Find where the given text appears and provide that cell's center as [x, y] coordinate. 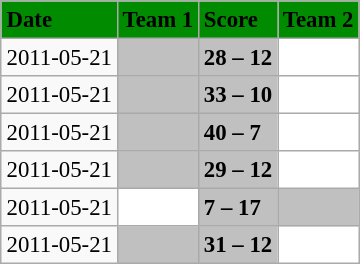
7 – 17 [238, 208]
28 – 12 [238, 57]
29 – 12 [238, 170]
Date [59, 20]
Team 1 [158, 20]
33 – 10 [238, 95]
40 – 7 [238, 133]
Team 2 [318, 20]
Score [238, 20]
31 – 12 [238, 245]
